Capture the cell that displays the provided text and extract its [X, Y] central coordinate. 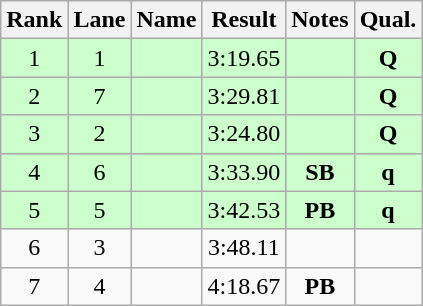
4:18.67 [244, 286]
SB [320, 172]
3:33.90 [244, 172]
3:19.65 [244, 58]
3:24.80 [244, 134]
Name [166, 20]
Notes [320, 20]
3:29.81 [244, 96]
Rank [34, 20]
Lane [100, 20]
Qual. [388, 20]
3:42.53 [244, 210]
3:48.11 [244, 248]
Result [244, 20]
